For the text-containing cell, return its midpoint in [X, Y] coordinate format. 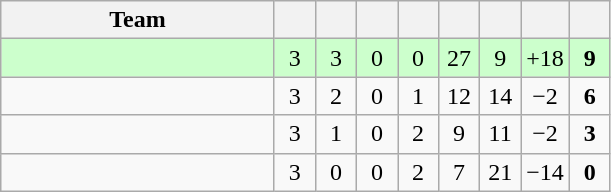
21 [500, 172]
11 [500, 134]
−14 [546, 172]
7 [460, 172]
Team [138, 20]
14 [500, 96]
12 [460, 96]
6 [590, 96]
27 [460, 58]
+18 [546, 58]
